Find where the given text appears and provide that cell's center as [X, Y] coordinate. 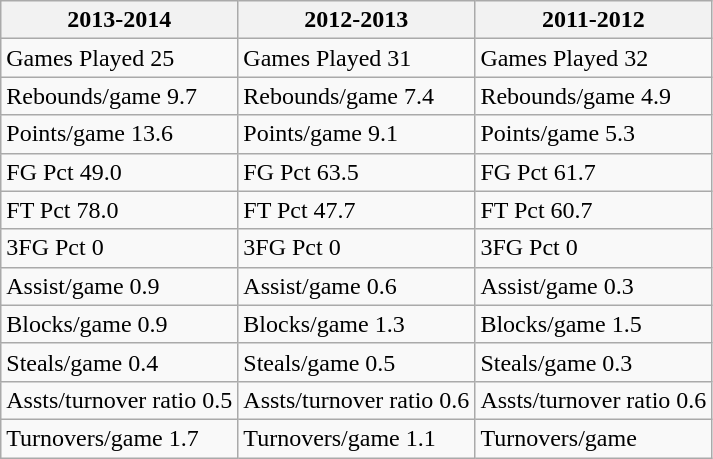
Rebounds/game 4.9 [594, 96]
FT Pct 60.7 [594, 210]
FT Pct 47.7 [356, 210]
Steals/game 0.4 [120, 362]
Blocks/game 0.9 [120, 324]
2012-2013 [356, 20]
Games Played 25 [120, 58]
Assist/game 0.6 [356, 286]
Points/game 13.6 [120, 134]
Points/game 9.1 [356, 134]
Blocks/game 1.5 [594, 324]
FT Pct 78.0 [120, 210]
Assts/turnover ratio 0.5 [120, 400]
Turnovers/game 1.7 [120, 438]
Steals/game 0.5 [356, 362]
Assist/game 0.3 [594, 286]
Steals/game 0.3 [594, 362]
Points/game 5.3 [594, 134]
Games Played 31 [356, 58]
FG Pct 49.0 [120, 172]
FG Pct 61.7 [594, 172]
Rebounds/game 7.4 [356, 96]
FG Pct 63.5 [356, 172]
Games Played 32 [594, 58]
Assist/game 0.9 [120, 286]
2013-2014 [120, 20]
Rebounds/game 9.7 [120, 96]
Turnovers/game 1.1 [356, 438]
Blocks/game 1.3 [356, 324]
Turnovers/game [594, 438]
2011-2012 [594, 20]
